Locate the cell with the specified text and output its (x, y) center coordinate. 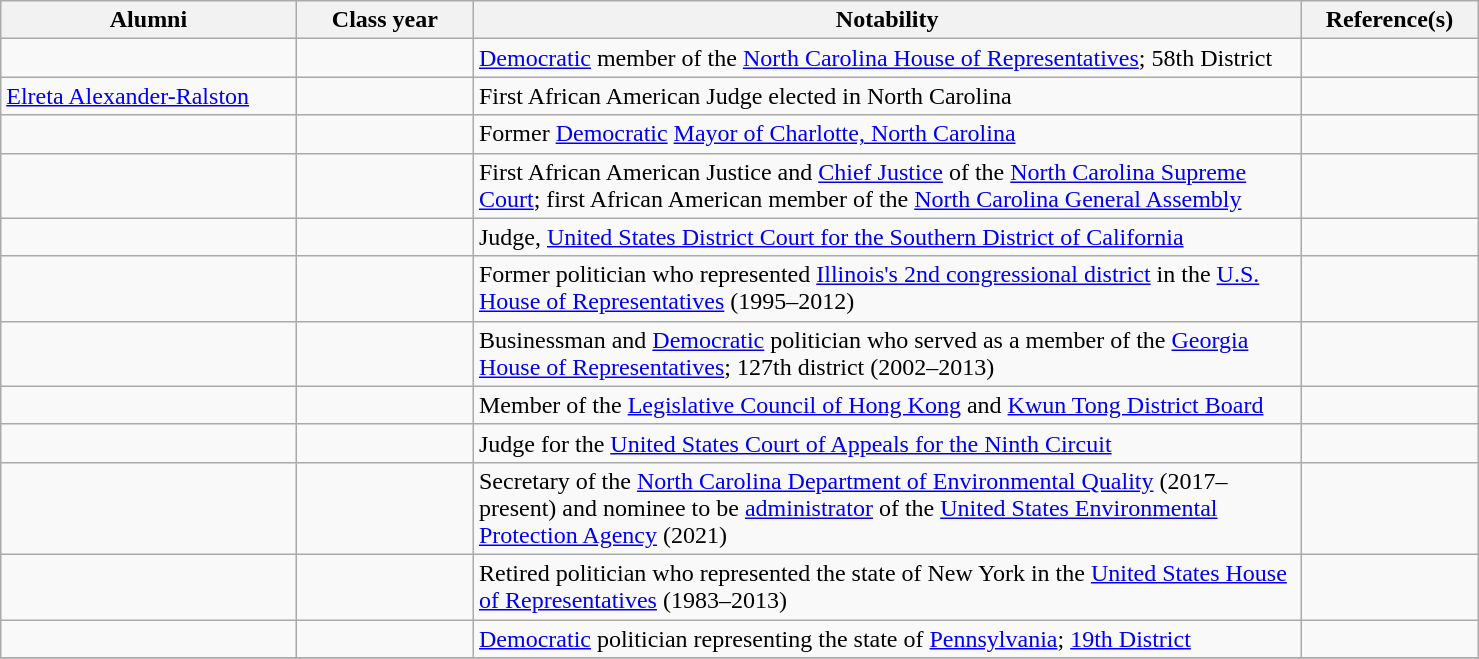
Notability (886, 20)
Judge for the United States Court of Appeals for the Ninth Circuit (886, 443)
Former Democratic Mayor of Charlotte, North Carolina (886, 134)
Former politician who represented Illinois's 2nd congressional district in the U.S. House of Representatives (1995–2012) (886, 288)
Democratic member of the North Carolina House of Representatives; 58th District (886, 58)
Judge, United States District Court for the Southern District of California (886, 237)
Democratic politician representing the state of Pennsylvania; 19th District (886, 639)
Reference(s) (1390, 20)
Member of the Legislative Council of Hong Kong and Kwun Tong District Board (886, 405)
Retired politician who represented the state of New York in the United States House of Representatives (1983–2013) (886, 586)
Class year (384, 20)
Alumni (148, 20)
Elreta Alexander-Ralston (148, 96)
First African American Judge elected in North Carolina (886, 96)
Businessman and Democratic politician who served as a member of the Georgia House of Representatives; 127th district (2002–2013) (886, 354)
